Determine the (x, y) coordinate at the center of the cell enclosing the given text.  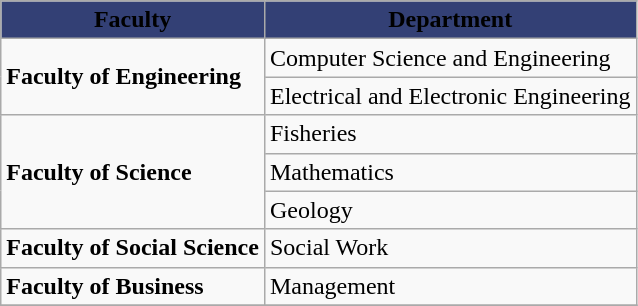
Faculty (133, 20)
Department (450, 20)
Faculty of Business (133, 286)
Social Work (450, 248)
Faculty of Engineering (133, 77)
Electrical and Electronic Engineering (450, 96)
Faculty of Science (133, 172)
Management (450, 286)
Computer Science and Engineering (450, 58)
Mathematics (450, 172)
Fisheries (450, 134)
Geology (450, 210)
Faculty of Social Science (133, 248)
